From the cell containing the given text, extract its center point as [x, y] coordinate. 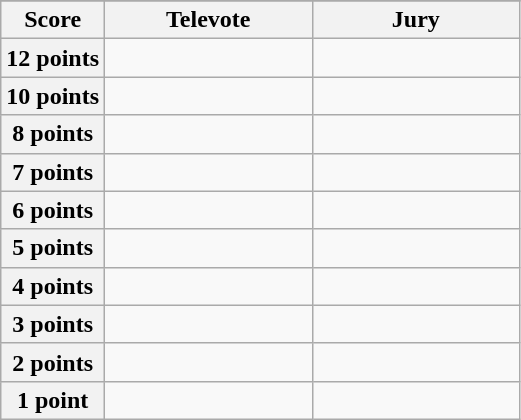
7 points [53, 172]
4 points [53, 286]
5 points [53, 248]
Score [53, 20]
8 points [53, 134]
10 points [53, 96]
6 points [53, 210]
3 points [53, 324]
2 points [53, 362]
Televote [209, 20]
Jury [416, 20]
1 point [53, 400]
12 points [53, 58]
